Output the (X, Y) coordinate of the center of the cell containing the given text.  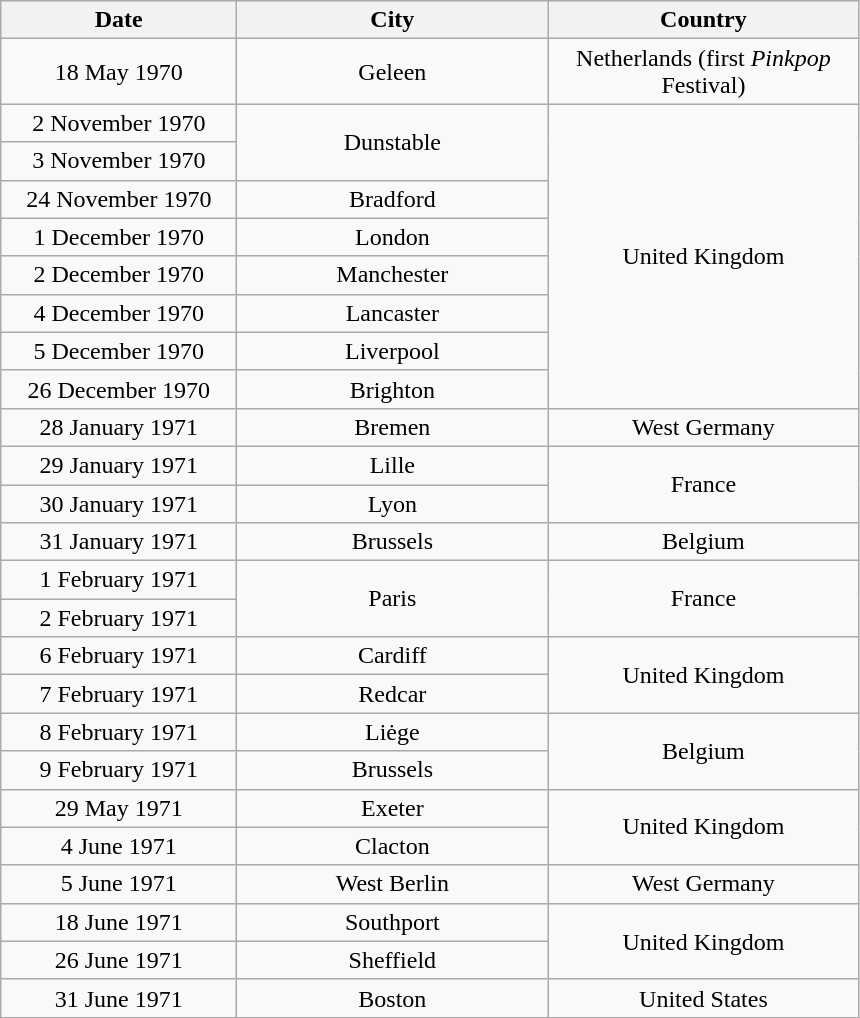
Southport (392, 922)
Lyon (392, 503)
Country (704, 20)
3 November 1970 (119, 161)
Dunstable (392, 142)
18 May 1970 (119, 72)
Lille (392, 465)
7 February 1971 (119, 694)
28 January 1971 (119, 427)
Boston (392, 998)
Cardiff (392, 656)
United States (704, 998)
29 May 1971 (119, 808)
Lancaster (392, 313)
30 January 1971 (119, 503)
1 February 1971 (119, 580)
West Berlin (392, 884)
Date (119, 20)
1 December 1970 (119, 237)
Bremen (392, 427)
Sheffield (392, 960)
31 January 1971 (119, 542)
29 January 1971 (119, 465)
31 June 1971 (119, 998)
5 December 1970 (119, 351)
City (392, 20)
Exeter (392, 808)
Bradford (392, 199)
Geleen (392, 72)
4 June 1971 (119, 846)
2 February 1971 (119, 618)
Brighton (392, 389)
Redcar (392, 694)
18 June 1971 (119, 922)
Manchester (392, 275)
Paris (392, 599)
4 December 1970 (119, 313)
Netherlands (first Pinkpop Festival) (704, 72)
26 December 1970 (119, 389)
24 November 1970 (119, 199)
5 June 1971 (119, 884)
26 June 1971 (119, 960)
Clacton (392, 846)
2 November 1970 (119, 123)
2 December 1970 (119, 275)
Liverpool (392, 351)
8 February 1971 (119, 732)
Liėge (392, 732)
London (392, 237)
6 February 1971 (119, 656)
9 February 1971 (119, 770)
